For the text-containing cell, return its midpoint in (x, y) coordinate format. 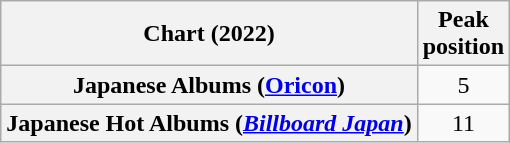
Chart (2022) (209, 34)
5 (463, 85)
Japanese Hot Albums (Billboard Japan) (209, 123)
Japanese Albums (Oricon) (209, 85)
Peakposition (463, 34)
11 (463, 123)
